Extract the [X, Y] coordinate from the center of the cell holding the provided text.  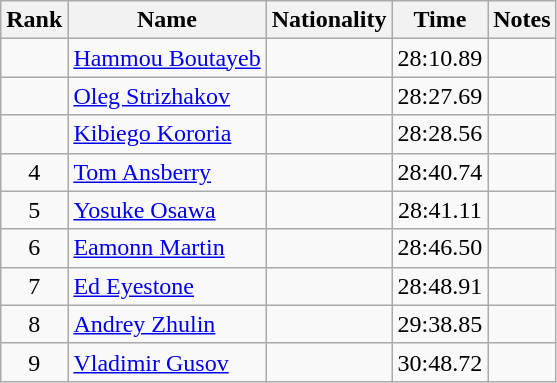
28:40.74 [440, 172]
Nationality [329, 20]
Andrey Zhulin [167, 324]
28:41.11 [440, 210]
9 [34, 362]
8 [34, 324]
6 [34, 248]
Time [440, 20]
28:48.91 [440, 286]
28:46.50 [440, 248]
Yosuke Osawa [167, 210]
28:10.89 [440, 58]
29:38.85 [440, 324]
30:48.72 [440, 362]
4 [34, 172]
5 [34, 210]
28:28.56 [440, 134]
28:27.69 [440, 96]
Name [167, 20]
Oleg Strizhakov [167, 96]
Hammou Boutayeb [167, 58]
Rank [34, 20]
Vladimir Gusov [167, 362]
Kibiego Kororia [167, 134]
7 [34, 286]
Notes [522, 20]
Eamonn Martin [167, 248]
Ed Eyestone [167, 286]
Tom Ansberry [167, 172]
